Find where the given text appears and provide that cell's center as (x, y) coordinate. 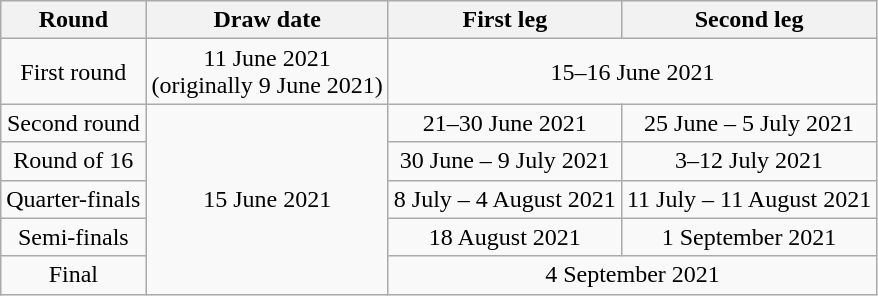
8 July – 4 August 2021 (504, 199)
Round (74, 20)
Round of 16 (74, 161)
Final (74, 275)
Draw date (267, 20)
18 August 2021 (504, 237)
11 June 2021(originally 9 June 2021) (267, 72)
15 June 2021 (267, 199)
Quarter-finals (74, 199)
1 September 2021 (748, 237)
First leg (504, 20)
25 June – 5 July 2021 (748, 123)
11 July – 11 August 2021 (748, 199)
Second leg (748, 20)
Second round (74, 123)
Semi-finals (74, 237)
21–30 June 2021 (504, 123)
First round (74, 72)
15–16 June 2021 (632, 72)
4 September 2021 (632, 275)
30 June – 9 July 2021 (504, 161)
3–12 July 2021 (748, 161)
